Return [x, y] of the center of cell containing provided text 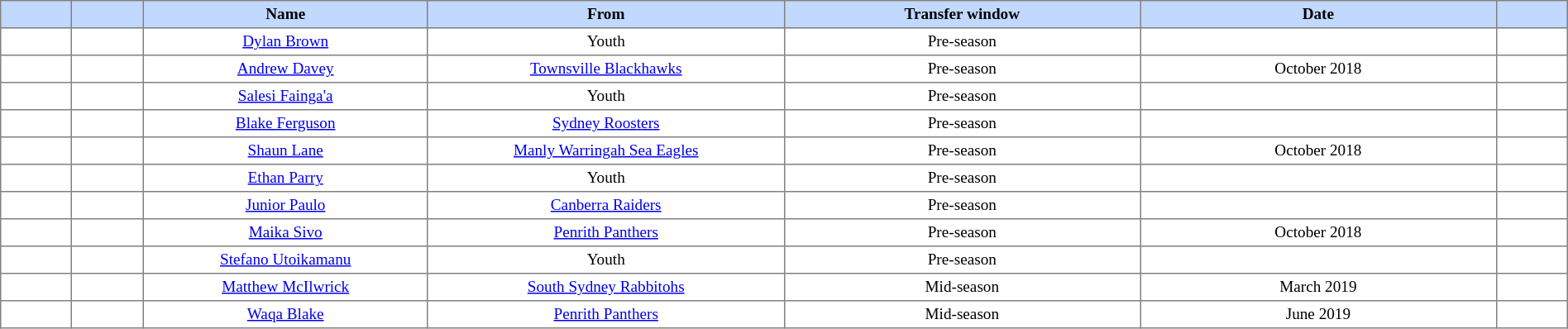
Ethan Parry [285, 179]
South Sydney Rabbitohs [605, 288]
Dylan Brown [285, 41]
Townsville Blackhawks [605, 69]
March 2019 [1318, 288]
Blake Ferguson [285, 124]
Manly Warringah Sea Eagles [605, 150]
Canberra Raiders [605, 205]
Andrew Davey [285, 69]
From [605, 15]
Matthew McIlwrick [285, 288]
Waqa Blake [285, 314]
Junior Paulo [285, 205]
Sydney Roosters [605, 124]
Transfer window [963, 15]
Date [1318, 15]
June 2019 [1318, 314]
Stefano Utoikamanu [285, 260]
Shaun Lane [285, 150]
Name [285, 15]
Maika Sivo [285, 233]
Salesi Fainga'a [285, 96]
